Locate the cell with the specified text and output its (X, Y) center coordinate. 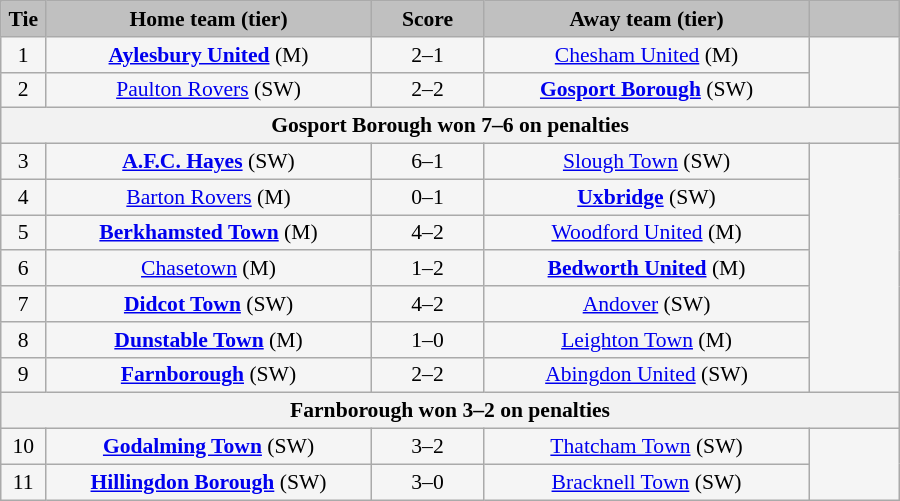
Didcot Town (SW) (209, 304)
Paulton Rovers (SW) (209, 90)
Gosport Borough (SW) (647, 90)
8 (24, 340)
Bracknell Town (SW) (647, 482)
Away team (tier) (647, 19)
Chasetown (M) (209, 269)
2 (24, 90)
Farnborough (SW) (209, 375)
Slough Town (SW) (647, 162)
3 (24, 162)
3–0 (427, 482)
Chesham United (M) (647, 55)
11 (24, 482)
9 (24, 375)
1–2 (427, 269)
Home team (tier) (209, 19)
Abingdon United (SW) (647, 375)
10 (24, 447)
Uxbridge (SW) (647, 197)
Berkhamsted Town (M) (209, 233)
1–0 (427, 340)
Gosport Borough won 7–6 on penalties (450, 126)
6–1 (427, 162)
Score (427, 19)
A.F.C. Hayes (SW) (209, 162)
1 (24, 55)
Hillingdon Borough (SW) (209, 482)
2–1 (427, 55)
4 (24, 197)
Andover (SW) (647, 304)
6 (24, 269)
Dunstable Town (M) (209, 340)
Thatcham Town (SW) (647, 447)
7 (24, 304)
Woodford United (M) (647, 233)
Tie (24, 19)
Godalming Town (SW) (209, 447)
Leighton Town (M) (647, 340)
Barton Rovers (M) (209, 197)
Farnborough won 3–2 on penalties (450, 411)
Bedworth United (M) (647, 269)
5 (24, 233)
0–1 (427, 197)
Aylesbury United (M) (209, 55)
3–2 (427, 447)
